Return (x, y) of the center of cell containing provided text 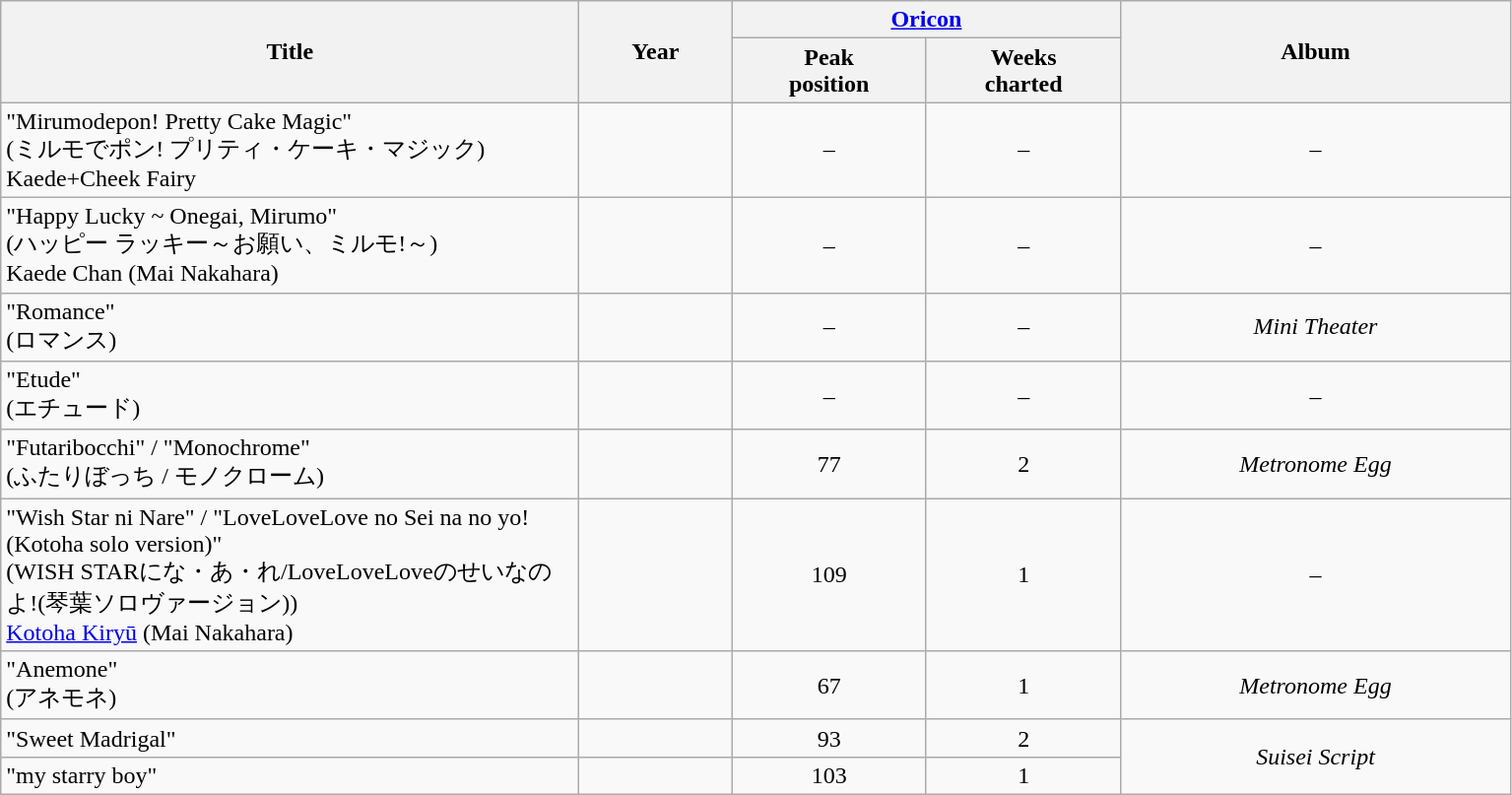
"Futaribocchi" / "Monochrome"(ふたりぼっち / モノクローム) (290, 464)
"Mirumodepon! Pretty Cake Magic"(ミルモでポン! プリティ・ケーキ・マジック)Kaede+Cheek Fairy (290, 150)
Album (1316, 51)
Oricon (926, 20)
"Etude"(エチュード) (290, 396)
Suisei Script (1316, 757)
"Happy Lucky ~ Onegai, Mirumo"(ハッピー ラッキー～お願い、ミルモ!～)Kaede Chan (Mai Nakahara) (290, 244)
67 (829, 686)
103 (829, 775)
Weeks charted (1023, 71)
Year (656, 51)
"Romance"(ロマンス) (290, 327)
109 (829, 575)
93 (829, 738)
"my starry boy" (290, 775)
"Sweet Madrigal" (290, 738)
"Anemone"(アネモネ) (290, 686)
Peakposition (829, 71)
77 (829, 464)
Mini Theater (1316, 327)
Title (290, 51)
